Scan for the cell matching the given text and deliver its [X, Y] coordinate at center. 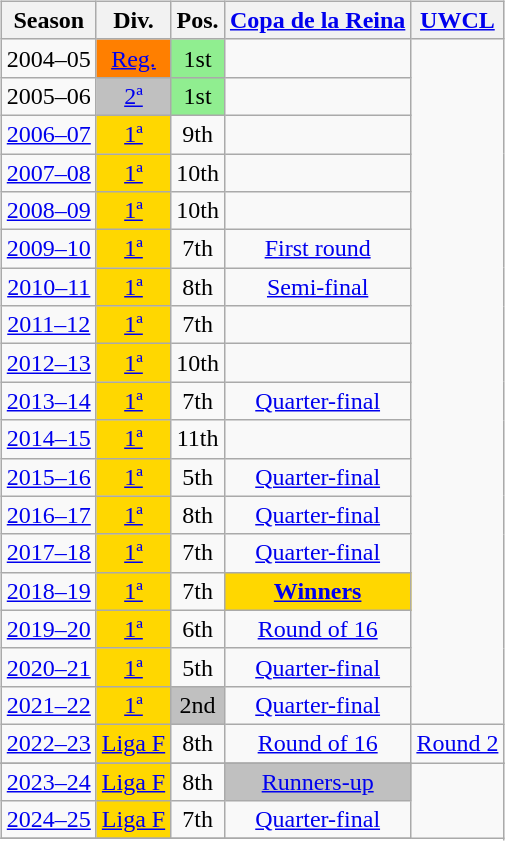
Div. [133, 20]
UWCL [458, 20]
Round 2 [458, 743]
2009–10 [48, 249]
2022–23 [48, 743]
2010–11 [48, 287]
2nd [198, 705]
2013–14 [48, 401]
2020–21 [48, 667]
2007–08 [48, 173]
Runners-up [317, 781]
2011–12 [48, 325]
2005–06 [48, 96]
Season [48, 20]
2021–22 [48, 705]
9th [198, 134]
Winners [317, 591]
2008–09 [48, 211]
11th [198, 439]
2019–20 [48, 629]
2017–18 [48, 553]
Pos. [198, 20]
2004–05 [48, 58]
2018–19 [48, 591]
Semi-final [317, 287]
2015–16 [48, 477]
2ª [133, 96]
Copa de la Reina [317, 20]
2006–07 [48, 134]
2014–15 [48, 439]
6th [198, 629]
Reg. [133, 58]
2012–13 [48, 363]
2023–24 [48, 781]
2016–17 [48, 515]
First round [317, 249]
2024–25 [48, 820]
